Return the [x, y] coordinate for the center point of the cell that contains the specified text.  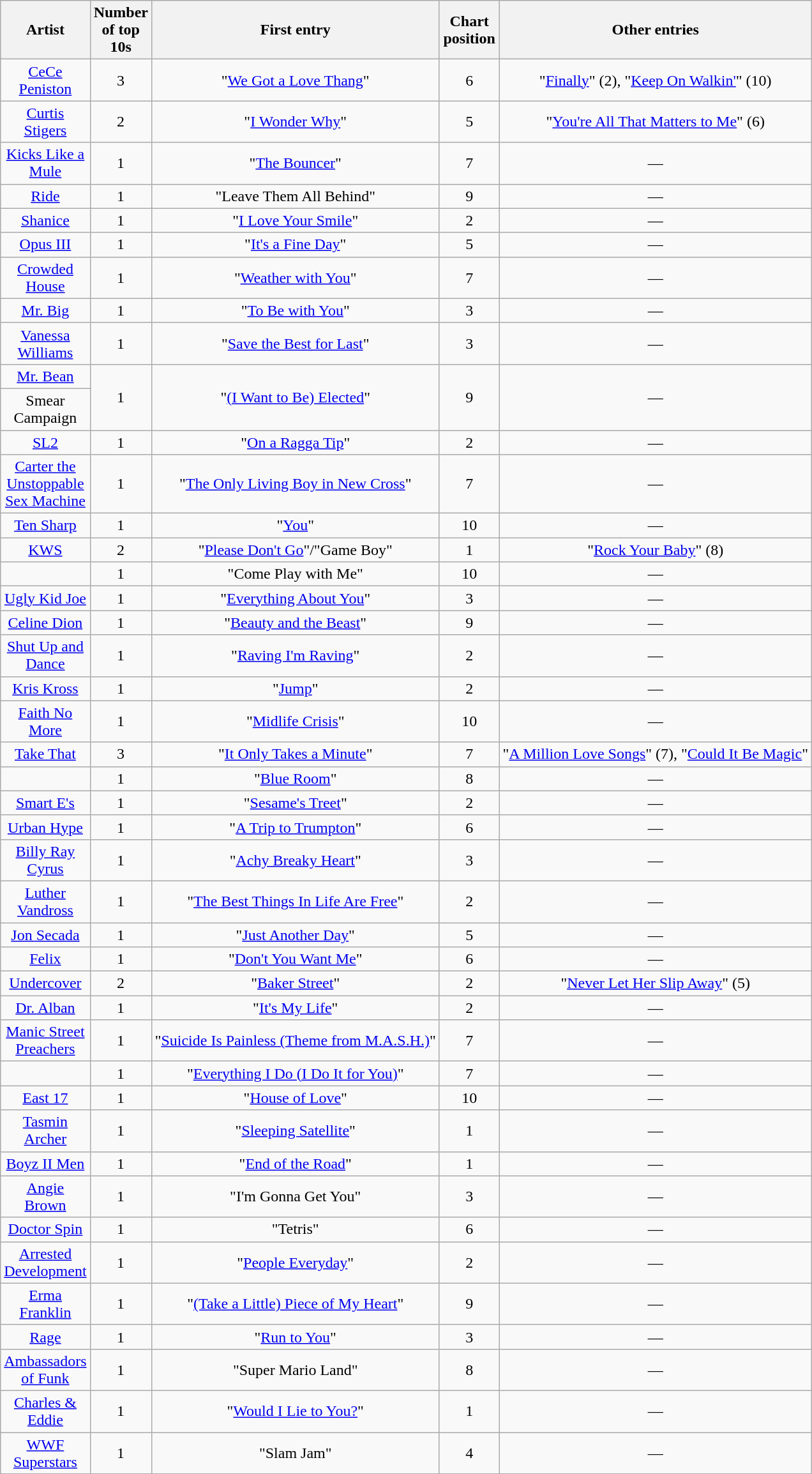
Vanessa Williams [45, 344]
Ride [45, 196]
"Everything I Do (I Do It for You)" [295, 1074]
Smart E's [45, 803]
"Finally" (2), "Keep On Walkin'" (10) [656, 80]
"Sleeping Satellite" [295, 1130]
"(I Want to Be) Elected" [295, 397]
KWS [45, 550]
Take That [45, 754]
Doctor Spin [45, 1229]
Arrested Development [45, 1262]
"(Take a Little) Piece of My Heart" [295, 1304]
Urban Hype [45, 827]
Shanice [45, 220]
"Come Play with Me" [295, 574]
"The Best Things In Life Are Free" [295, 902]
East 17 [45, 1098]
"Don't You Want Me" [295, 959]
"I Love Your Smile" [295, 220]
"People Everyday" [295, 1262]
"The Only Living Boy in New Cross" [295, 484]
Ambassadors of Funk [45, 1369]
Crowded House [45, 277]
"You" [295, 526]
"Achy Breaky Heart" [295, 860]
Charles & Eddie [45, 1411]
Billy Ray Cyrus [45, 860]
Ugly Kid Joe [45, 598]
"Save the Best for Last" [295, 344]
"To Be with You" [295, 310]
Felix [45, 959]
Ten Sharp [45, 526]
Faith No More [45, 722]
"Weather with You" [295, 277]
Erma Franklin [45, 1304]
"House of Love" [295, 1098]
Rage [45, 1337]
"You're All That Matters to Me" (6) [656, 121]
Opus III [45, 245]
"Jump" [295, 688]
"I Wonder Why" [295, 121]
Kicks Like a Mule [45, 163]
"Tetris" [295, 1229]
"Raving I'm Raving" [295, 655]
Other entries [656, 30]
CeCe Peniston [45, 80]
"Never Let Her Slip Away" (5) [656, 984]
Curtis Stigers [45, 121]
4 [469, 1452]
Tasmin Archer [45, 1130]
Shut Up and Dance [45, 655]
"Rock Your Baby" (8) [656, 550]
Smear Campaign [45, 409]
"End of the Road" [295, 1164]
Mr. Big [45, 310]
"A Million Love Songs" (7), "Could It Be Magic" [656, 754]
"Blue Room" [295, 779]
Boyz II Men [45, 1164]
"The Bouncer" [295, 163]
"Just Another Day" [295, 934]
"Run to You" [295, 1337]
"It's a Fine Day" [295, 245]
Number of top 10s [121, 30]
"Suicide Is Painless (Theme from M.A.S.H.)" [295, 1041]
"We Got a Love Thang" [295, 80]
"It Only Takes a Minute" [295, 754]
"Super Mario Land" [295, 1369]
Artist [45, 30]
Celine Dion [45, 623]
Carter the Unstoppable Sex Machine [45, 484]
Luther Vandross [45, 902]
Chart position [469, 30]
"Please Don't Go"/"Game Boy" [295, 550]
SL2 [45, 443]
Jon Secada [45, 934]
Kris Kross [45, 688]
"It's My Life" [295, 1008]
"On a Ragga Tip" [295, 443]
"Leave Them All Behind" [295, 196]
"Slam Jam" [295, 1452]
"Midlife Crisis" [295, 722]
"Would I Lie to You?" [295, 1411]
Manic Street Preachers [45, 1041]
Undercover [45, 984]
"Sesame's Treet" [295, 803]
Angie Brown [45, 1197]
"Everything About You" [295, 598]
"Beauty and the Beast" [295, 623]
"I'm Gonna Get You" [295, 1197]
"A Trip to Trumpton" [295, 827]
WWF Superstars [45, 1452]
Mr. Bean [45, 376]
"Baker Street" [295, 984]
Dr. Alban [45, 1008]
First entry [295, 30]
